Output the [X, Y] coordinate of the center of the cell containing the given text.  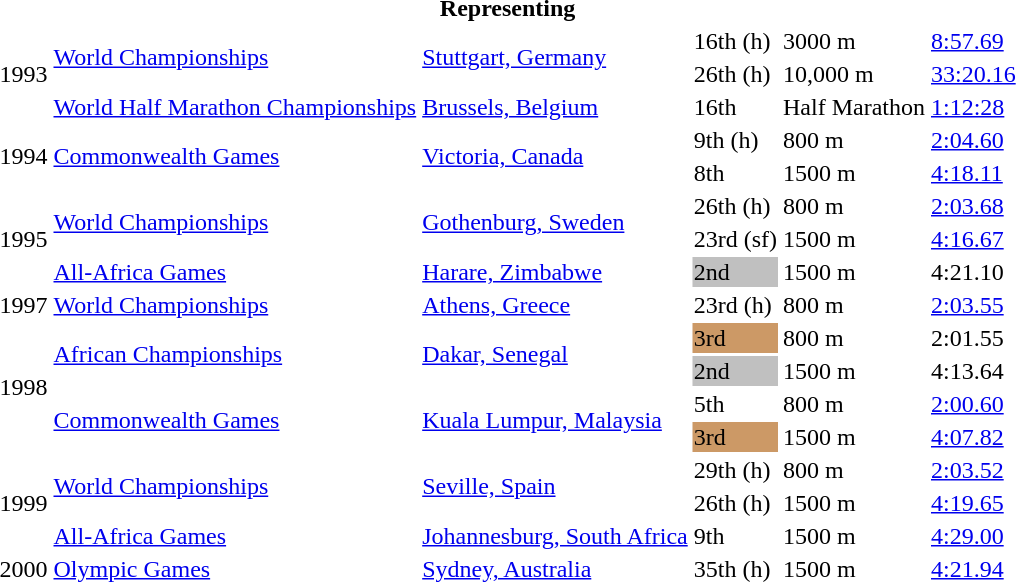
Kuala Lumpur, Malaysia [556, 420]
Brussels, Belgium [556, 107]
16th [735, 107]
29th (h) [735, 470]
9th (h) [735, 140]
Gothenburg, Sweden [556, 222]
Johannesburg, South Africa [556, 536]
10,000 m [854, 74]
African Championships [235, 354]
8th [735, 173]
Athens, Greece [556, 305]
Dakar, Senegal [556, 354]
World Half Marathon Championships [235, 107]
Half Marathon [854, 107]
16th (h) [735, 41]
3000 m [854, 41]
Harare, Zimbabwe [556, 272]
23rd (sf) [735, 239]
Stuttgart, Germany [556, 58]
23rd (h) [735, 305]
Victoria, Canada [556, 156]
Seville, Spain [556, 486]
5th [735, 404]
9th [735, 536]
